Provide the (x, y) coordinate of the cell's center where the given text is located.  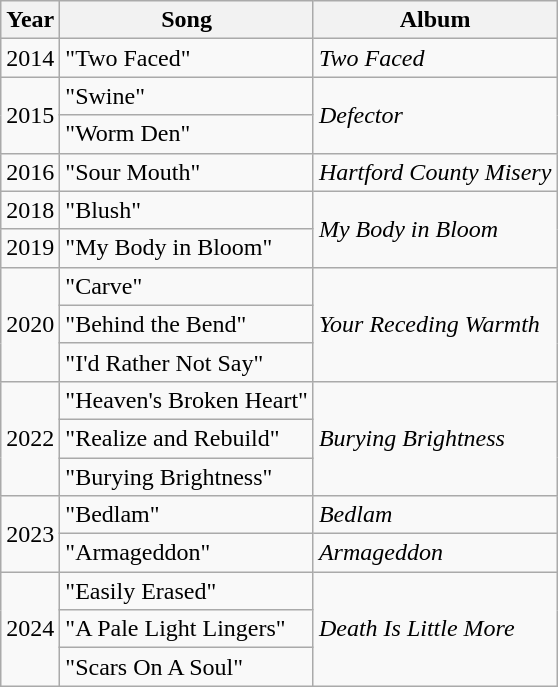
"Heaven's Broken Heart" (187, 400)
"Two Faced" (187, 58)
Hartford County Misery (434, 172)
My Body in Bloom (434, 229)
"Behind the Bend" (187, 324)
2015 (30, 115)
"Scars On A Soul" (187, 667)
Album (434, 20)
"Bedlam" (187, 515)
2018 (30, 210)
2019 (30, 248)
2016 (30, 172)
"Swine" (187, 96)
"My Body in Bloom" (187, 248)
2023 (30, 534)
"Armageddon" (187, 553)
Two Faced (434, 58)
Armageddon (434, 553)
Bedlam (434, 515)
"Sour Mouth" (187, 172)
"Blush" (187, 210)
Burying Brightness (434, 438)
"Worm Den" (187, 134)
"Realize and Rebuild" (187, 438)
Defector (434, 115)
Song (187, 20)
Death Is Little More (434, 629)
2022 (30, 438)
2024 (30, 629)
"Carve" (187, 286)
"Burying Brightness" (187, 477)
"Easily Erased" (187, 591)
"I'd Rather Not Say" (187, 362)
Year (30, 20)
2014 (30, 58)
Your Receding Warmth (434, 324)
"A Pale Light Lingers" (187, 629)
2020 (30, 324)
